Return (x, y) of the center of cell containing provided text 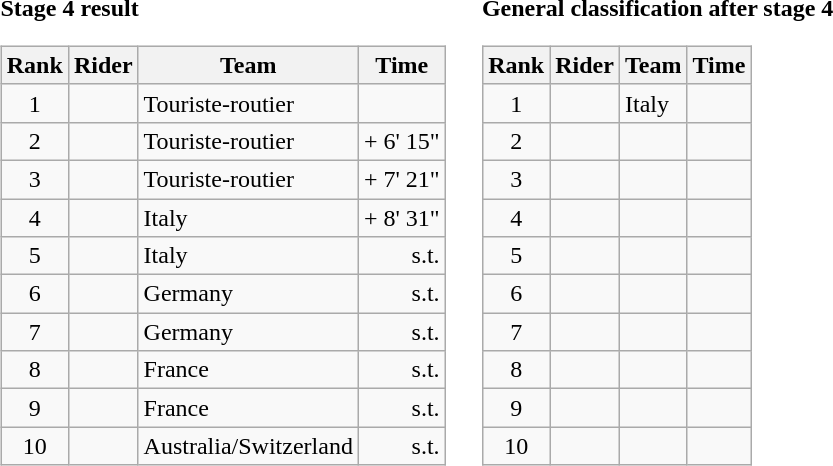
+ 6' 15" (402, 141)
+ 7' 21" (402, 179)
Australia/Switzerland (248, 446)
+ 8' 31" (402, 217)
